From the cell containing the given text, extract its center point as (X, Y) coordinate. 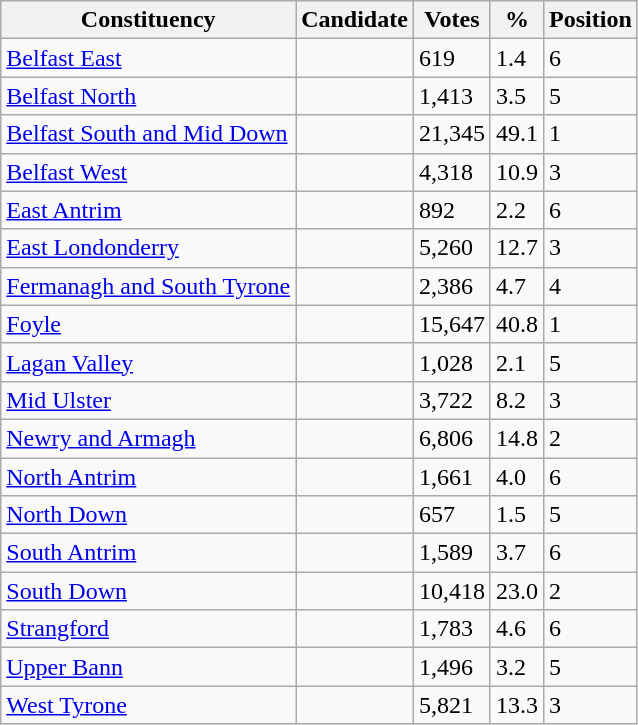
South Antrim (148, 553)
East Antrim (148, 210)
12.7 (516, 248)
North Down (148, 515)
Votes (452, 20)
Mid Ulster (148, 400)
Upper Bann (148, 667)
4.6 (516, 629)
1.5 (516, 515)
Foyle (148, 324)
657 (452, 515)
East Londonderry (148, 248)
2.2 (516, 210)
21,345 (452, 134)
2.1 (516, 362)
Belfast South and Mid Down (148, 134)
West Tyrone (148, 705)
Position (591, 20)
Candidate (355, 20)
1,589 (452, 553)
3.7 (516, 553)
1,028 (452, 362)
1,496 (452, 667)
% (516, 20)
1,661 (452, 477)
5,821 (452, 705)
10.9 (516, 172)
4.7 (516, 286)
14.8 (516, 438)
Newry and Armagh (148, 438)
Belfast East (148, 58)
2,386 (452, 286)
619 (452, 58)
1,413 (452, 96)
3.2 (516, 667)
1,783 (452, 629)
13.3 (516, 705)
4.0 (516, 477)
49.1 (516, 134)
8.2 (516, 400)
3,722 (452, 400)
Fermanagh and South Tyrone (148, 286)
23.0 (516, 591)
15,647 (452, 324)
4 (591, 286)
Belfast West (148, 172)
3.5 (516, 96)
South Down (148, 591)
Lagan Valley (148, 362)
5,260 (452, 248)
Belfast North (148, 96)
6,806 (452, 438)
1.4 (516, 58)
North Antrim (148, 477)
Strangford (148, 629)
Constituency (148, 20)
4,318 (452, 172)
10,418 (452, 591)
40.8 (516, 324)
892 (452, 210)
